From the cell containing the given text, extract its center point as (x, y) coordinate. 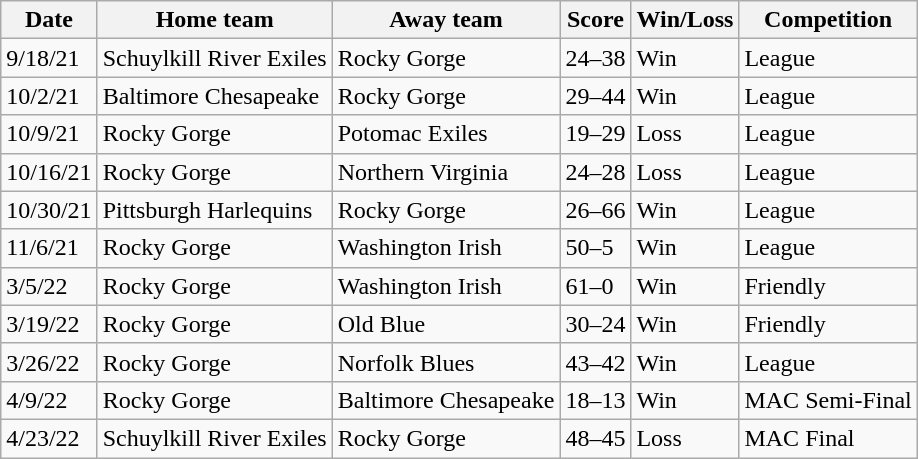
26–66 (596, 210)
10/2/21 (49, 96)
10/30/21 (49, 210)
30–24 (596, 324)
Potomac Exiles (446, 134)
19–29 (596, 134)
4/23/22 (49, 438)
10/9/21 (49, 134)
Home team (214, 20)
10/16/21 (49, 172)
3/19/22 (49, 324)
24–28 (596, 172)
9/18/21 (49, 58)
Norfolk Blues (446, 362)
18–13 (596, 400)
11/6/21 (49, 248)
Date (49, 20)
MAC Final (828, 438)
Win/Loss (685, 20)
24–38 (596, 58)
Pittsburgh Harlequins (214, 210)
Score (596, 20)
Old Blue (446, 324)
48–45 (596, 438)
3/5/22 (49, 286)
43–42 (596, 362)
29–44 (596, 96)
50–5 (596, 248)
Competition (828, 20)
3/26/22 (49, 362)
4/9/22 (49, 400)
Northern Virginia (446, 172)
61–0 (596, 286)
MAC Semi-Final (828, 400)
Away team (446, 20)
